Provide the (X, Y) coordinate of the cell's center where the given text is located.  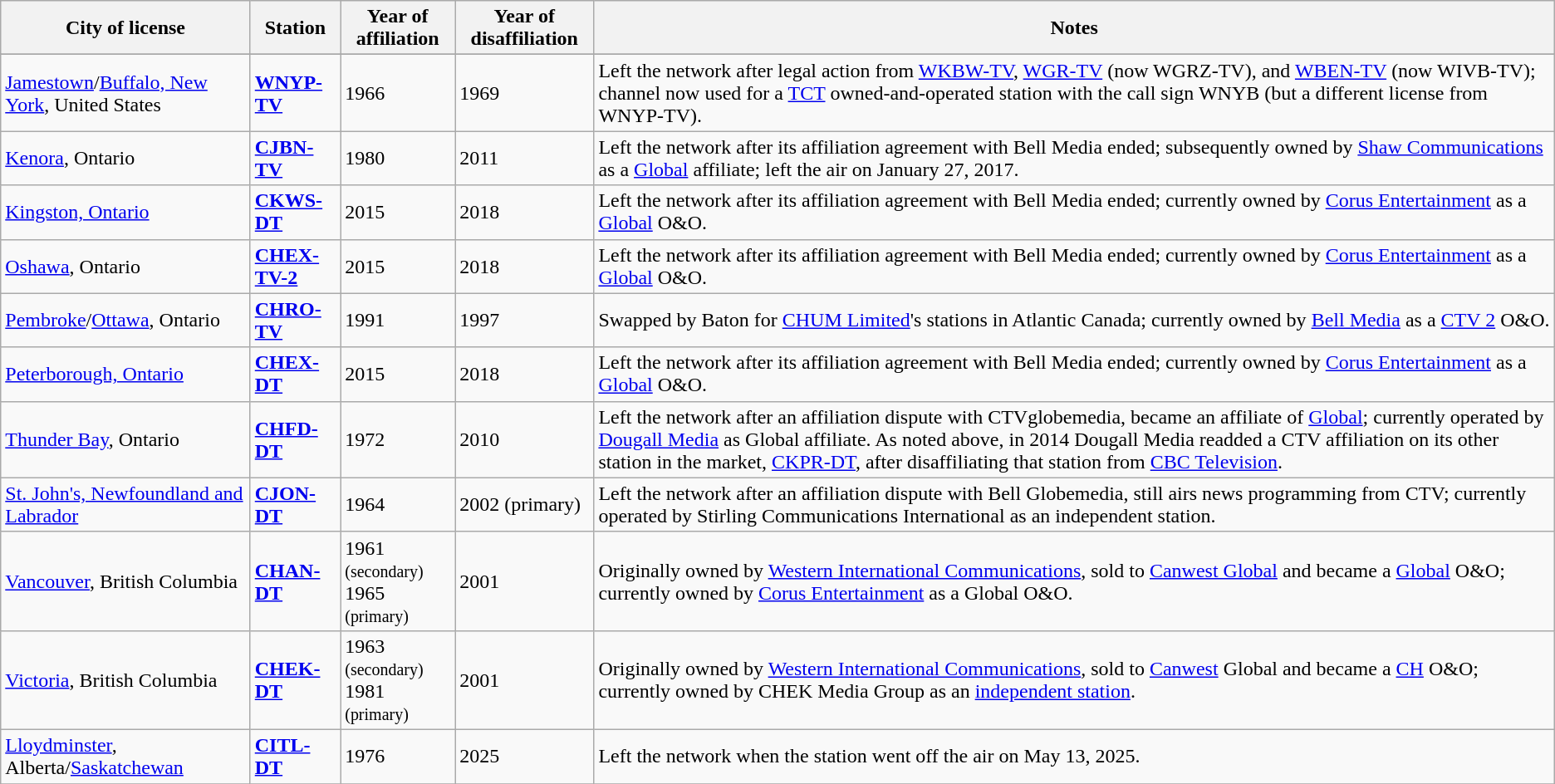
Station (295, 28)
2011 (525, 158)
Swapped by Baton for CHUM Limited's stations in Atlantic Canada; currently owned by Bell Media as a CTV 2 O&O. (1074, 321)
St. John's, Newfoundland and Labrador (125, 505)
CJON-DT (295, 505)
CHFD-DT (295, 439)
City of license (125, 28)
1969 (525, 93)
CHRO-TV (295, 321)
Kenora, Ontario (125, 158)
CITL-DT (295, 756)
Vancouver, British Columbia (125, 581)
1972 (398, 439)
Kingston, Ontario (125, 213)
2002 (primary) (525, 505)
CHEX-TV-2 (295, 266)
Notes (1074, 28)
1964 (398, 505)
1991 (398, 321)
1966 (398, 93)
Year of affiliation (398, 28)
1976 (398, 756)
1980 (398, 158)
1997 (525, 321)
Thunder Bay, Ontario (125, 439)
Oshawa, Ontario (125, 266)
Victoria, British Columbia (125, 679)
CHEX-DT (295, 374)
CJBN-TV (295, 158)
2025 (525, 756)
CHEK-DT (295, 679)
1963 (secondary)1981 (primary) (398, 679)
Left the network when the station went off the air on May 13, 2025. (1074, 756)
Lloydminster, Alberta/Saskatchewan (125, 756)
Peterborough, Ontario (125, 374)
1961 (secondary)1965 (primary) (398, 581)
CHAN-DT (295, 581)
2010 (525, 439)
CKWS-DT (295, 213)
WNYP-TV (295, 93)
Year of disaffiliation (525, 28)
Jamestown/Buffalo, New York, United States (125, 93)
Pembroke/Ottawa, Ontario (125, 321)
